For the text-containing cell, return its midpoint in (x, y) coordinate format. 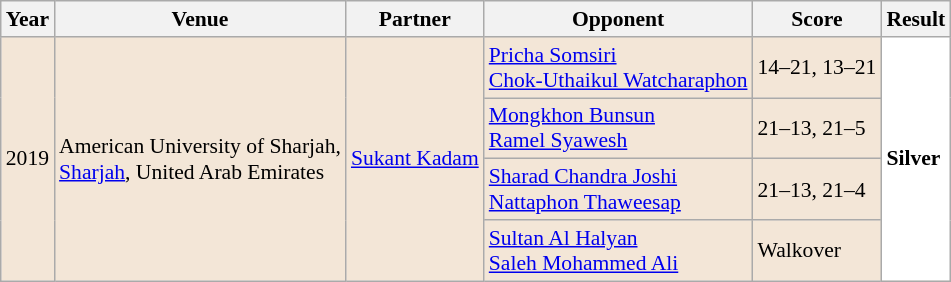
14–21, 13–21 (818, 68)
Venue (200, 19)
Pricha Somsiri Chok-Uthaikul Watcharaphon (618, 68)
21–13, 21–4 (818, 190)
Year (28, 19)
Sharad Chandra Joshi Nattaphon Thaweesap (618, 190)
Walkover (818, 250)
2019 (28, 159)
Score (818, 19)
Partner (415, 19)
Silver (916, 159)
Mongkhon Bunsun Ramel Syawesh (618, 128)
Opponent (618, 19)
Sukant Kadam (415, 159)
Sultan Al Halyan Saleh Mohammed Ali (618, 250)
Result (916, 19)
American University of Sharjah,Sharjah, United Arab Emirates (200, 159)
21–13, 21–5 (818, 128)
